Capture the cell that displays the provided text and extract its [X, Y] central coordinate. 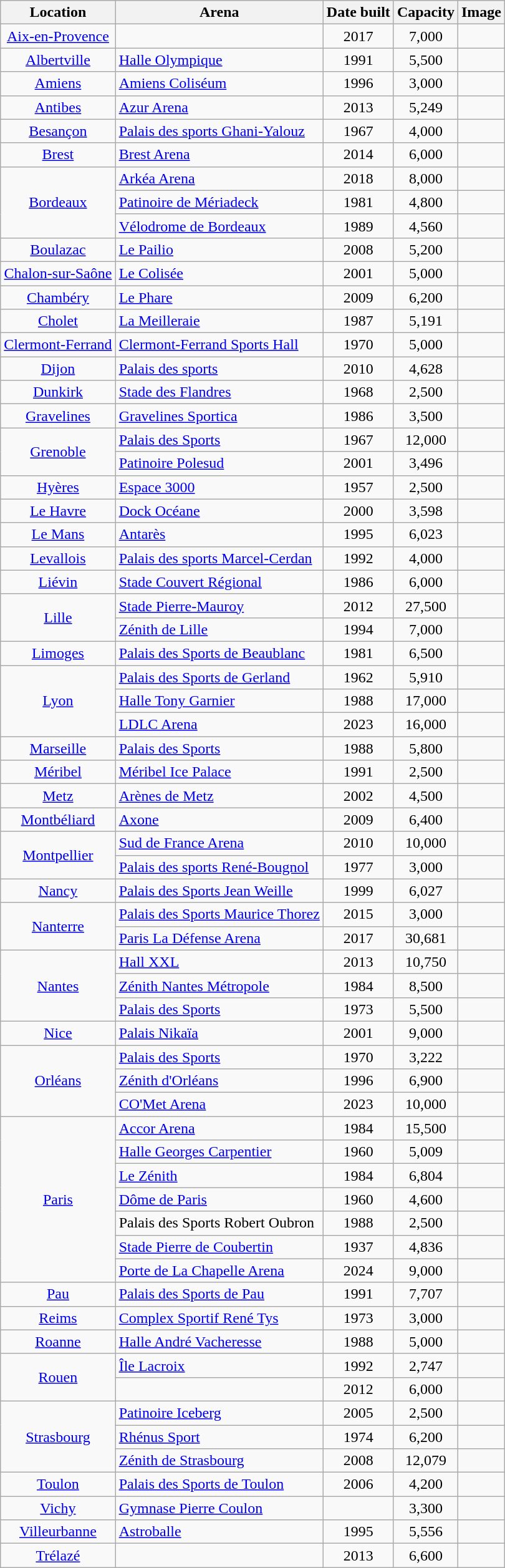
Amiens [58, 84]
Espace 3000 [219, 487]
Patinoire Polesud [219, 463]
Chambéry [58, 298]
Palais des Sports de Gerland [219, 677]
15,500 [425, 1128]
5,910 [425, 677]
12,079 [425, 1461]
Grenoble [58, 452]
1968 [358, 392]
Zénith Nantes Métropole [219, 985]
Montbéliard [58, 820]
2002 [358, 796]
6,900 [425, 1081]
Le Pailio [219, 249]
Metz [58, 796]
12,000 [425, 440]
Palais des Sports de Beaublanc [219, 653]
Antibes [58, 107]
Stade Pierre de Coubertin [219, 1247]
Palais des sports Marcel-Cerdan [219, 558]
Stade des Flandres [219, 392]
4,628 [425, 369]
Arkéa Arena [219, 178]
30,681 [425, 938]
Azur Arena [219, 107]
Image [481, 12]
Hall XXL [219, 962]
2018 [358, 178]
3,222 [425, 1057]
Gymnase Pierre Coulon [219, 1508]
Palais des Sports Jean Weille [219, 891]
Vichy [58, 1508]
3,300 [425, 1508]
Nantes [58, 985]
7,707 [425, 1294]
Halle André Vacheresse [219, 1342]
Liévin [58, 582]
4,800 [425, 202]
3,500 [425, 416]
Le Havre [58, 511]
Brest Arena [219, 155]
6,500 [425, 653]
Dock Océane [219, 511]
CO'Met Arena [219, 1105]
Arènes de Metz [219, 796]
Dôme de Paris [219, 1199]
Palais des Sports de Pau [219, 1294]
1974 [358, 1436]
Montpellier [58, 855]
Besançon [58, 131]
Méribel Ice Palace [219, 772]
3,598 [425, 511]
6,400 [425, 820]
8,500 [425, 985]
1962 [358, 677]
Boulazac [58, 249]
Albertville [58, 60]
Palais des sports Ghani-Yalouz [219, 131]
4,200 [425, 1484]
6,027 [425, 891]
Porte de La Chapelle Arena [219, 1270]
5,009 [425, 1152]
Stade Pierre-Mauroy [219, 606]
1989 [358, 226]
2006 [358, 1484]
Nice [58, 1033]
Bordeaux [58, 202]
4,836 [425, 1247]
Paris [58, 1199]
5,556 [425, 1532]
Zénith d'Orléans [219, 1081]
Halle Olympique [219, 60]
Halle Tony Garnier [219, 701]
6,600 [425, 1556]
Palais des sports [219, 369]
6,804 [425, 1176]
Île Lacroix [219, 1365]
Lyon [58, 700]
17,000 [425, 701]
2000 [358, 511]
2005 [358, 1413]
Accor Arena [219, 1128]
8,000 [425, 178]
5,249 [425, 107]
Gravelines [58, 416]
Paris La Défense Arena [219, 938]
2024 [358, 1270]
2,747 [425, 1365]
Trélazé [58, 1556]
16,000 [425, 725]
Astroballe [219, 1532]
1999 [358, 891]
Toulon [58, 1484]
Palais des Sports Maurice Thorez [219, 914]
Nanterre [58, 926]
LDLC Arena [219, 725]
4,600 [425, 1199]
Date built [358, 12]
Cholet [58, 321]
Stade Couvert Régional [219, 582]
1994 [358, 629]
Rouen [58, 1377]
Strasbourg [58, 1436]
Amiens Coliséum [219, 84]
5,191 [425, 321]
Clermont-Ferrand Sports Hall [219, 345]
Roanne [58, 1342]
1977 [358, 867]
Dijon [58, 369]
Zénith de Strasbourg [219, 1461]
Villeurbanne [58, 1532]
Capacity [425, 12]
Reims [58, 1318]
Patinoire Iceberg [219, 1413]
4,560 [425, 226]
Antarès [219, 535]
La Meilleraie [219, 321]
27,500 [425, 606]
Complex Sportif René Tys [219, 1318]
Hyères [58, 487]
1957 [358, 487]
1987 [358, 321]
Le Mans [58, 535]
Palais des Sports de Toulon [219, 1484]
Nancy [58, 891]
Levallois [58, 558]
Clermont-Ferrand [58, 345]
Gravelines Sportica [219, 416]
Palais des Sports Robert Oubron [219, 1223]
Pau [58, 1294]
Aix-en-Provence [58, 36]
Le Colisée [219, 273]
3,496 [425, 463]
Palais Nikaïa [219, 1033]
Location [58, 12]
Limoges [58, 653]
Le Zénith [219, 1176]
Halle Georges Carpentier [219, 1152]
Vélodrome de Bordeaux [219, 226]
Rhénus Sport [219, 1436]
2015 [358, 914]
Palais des sports René-Bougnol [219, 867]
Chalon-sur-Saône [58, 273]
2014 [358, 155]
Sud de France Arena [219, 843]
Arena [219, 12]
Patinoire de Mériadeck [219, 202]
6,023 [425, 535]
Méribel [58, 772]
5,800 [425, 748]
10,750 [425, 962]
Brest [58, 155]
4,500 [425, 796]
Marseille [58, 748]
Orléans [58, 1081]
Axone [219, 820]
5,200 [425, 249]
Zénith de Lille [219, 629]
Dunkirk [58, 392]
Le Phare [219, 298]
1937 [358, 1247]
Lille [58, 617]
